Locate the cell with the specified text and output its (X, Y) center coordinate. 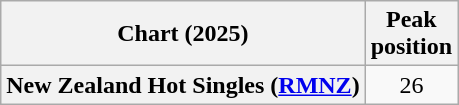
New Zealand Hot Singles (RMNZ) (183, 85)
26 (411, 85)
Chart (2025) (183, 34)
Peakposition (411, 34)
